Extract the (X, Y) coordinate from the center of the cell holding the provided text.  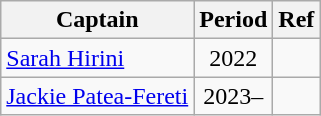
Ref (296, 20)
2022 (234, 58)
Sarah Hirini (98, 58)
Jackie Patea-Fereti (98, 96)
Period (234, 20)
Captain (98, 20)
2023– (234, 96)
